Scan for the cell matching the given text and deliver its [x, y] coordinate at center. 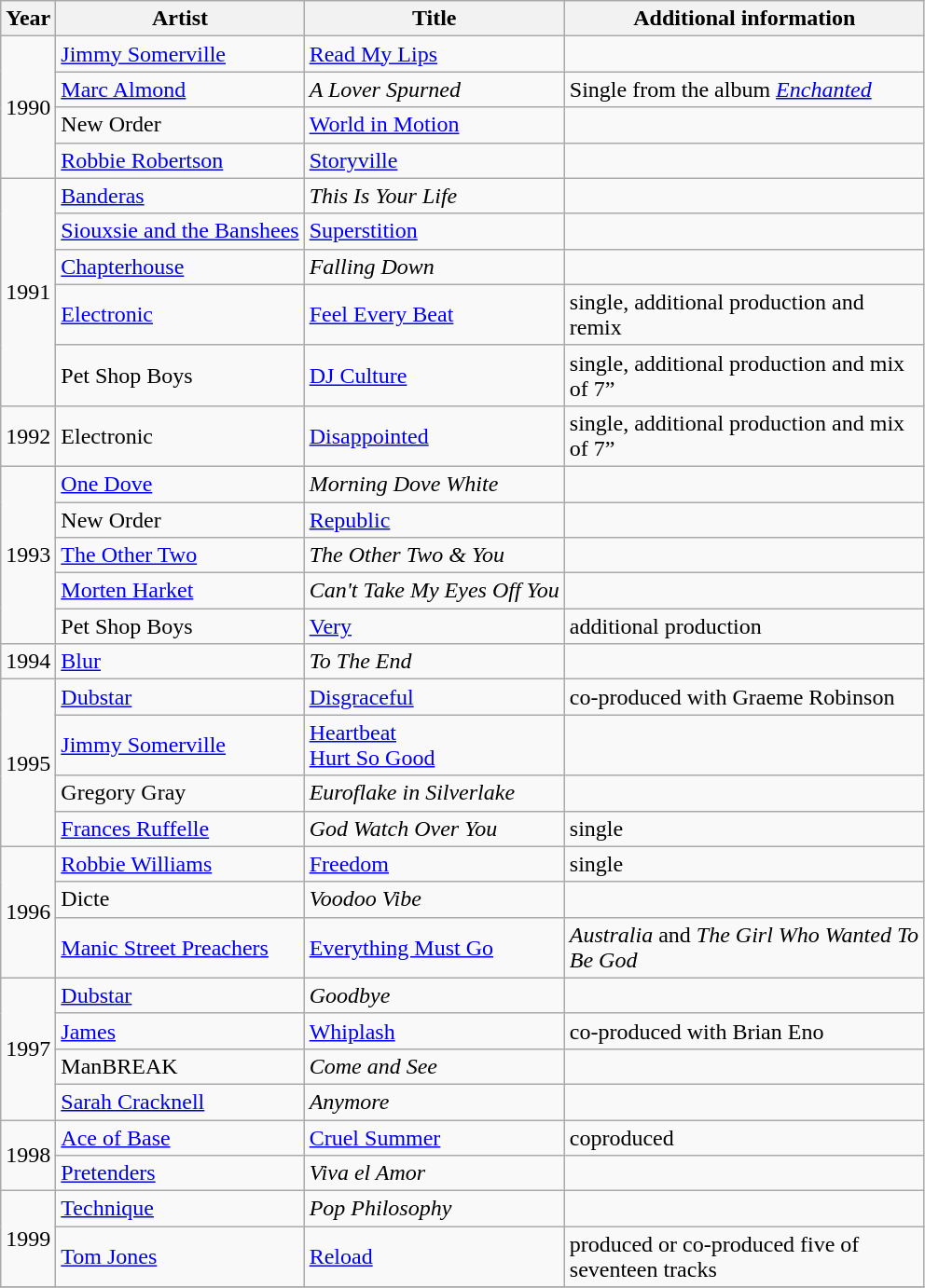
Republic [435, 519]
ManBREAK [180, 1066]
HeartbeatHurt So Good [435, 746]
Falling Down [435, 267]
Ace of Base [180, 1138]
Technique [180, 1209]
DJ Culture [435, 375]
1998 [28, 1156]
Goodbye [435, 995]
Artist [180, 19]
Gregory Gray [180, 793]
co-produced with Brian Eno [744, 1031]
Come and See [435, 1066]
Year [28, 19]
Title [435, 19]
Morten Harket [180, 591]
1992 [28, 436]
Morning Dove White [435, 484]
Robbie Williams [180, 864]
additional production [744, 626]
Can't Take My Eyes Off You [435, 591]
Additional information [744, 19]
Australia and The Girl Who Wanted To Be God [744, 947]
Feel Every Beat [435, 315]
The Other Two & You [435, 555]
Disgraceful [435, 697]
To The End [435, 662]
Single from the album Enchanted [744, 89]
Cruel Summer [435, 1138]
World in Motion [435, 125]
1990 [28, 107]
co-produced with Graeme Robinson [744, 697]
Pop Philosophy [435, 1209]
Marc Almond [180, 89]
Voodoo Vibe [435, 899]
1993 [28, 555]
Sarah Cracknell [180, 1102]
coproduced [744, 1138]
Dicte [180, 899]
1997 [28, 1048]
Chapterhouse [180, 267]
Frances Ruffelle [180, 829]
Blur [180, 662]
One Dove [180, 484]
James [180, 1031]
Robbie Robertson [180, 160]
Very [435, 626]
This Is Your Life [435, 196]
single, additional production and remix [744, 315]
God Watch Over You [435, 829]
Superstition [435, 231]
Reload [435, 1256]
Storyville [435, 160]
Siouxsie and the Banshees [180, 231]
Viva el Amor [435, 1173]
1994 [28, 662]
Freedom [435, 864]
Read My Lips [435, 54]
1995 [28, 762]
produced or co-produced five of seventeen tracks [744, 1256]
1991 [28, 292]
Disappointed [435, 436]
Everything Must Go [435, 947]
Euroflake in Silverlake [435, 793]
Tom Jones [180, 1256]
Whiplash [435, 1031]
Anymore [435, 1102]
1996 [28, 911]
Banderas [180, 196]
Pretenders [180, 1173]
A Lover Spurned [435, 89]
Manic Street Preachers [180, 947]
The Other Two [180, 555]
1999 [28, 1240]
